For the text-containing cell, return its midpoint in [X, Y] coordinate format. 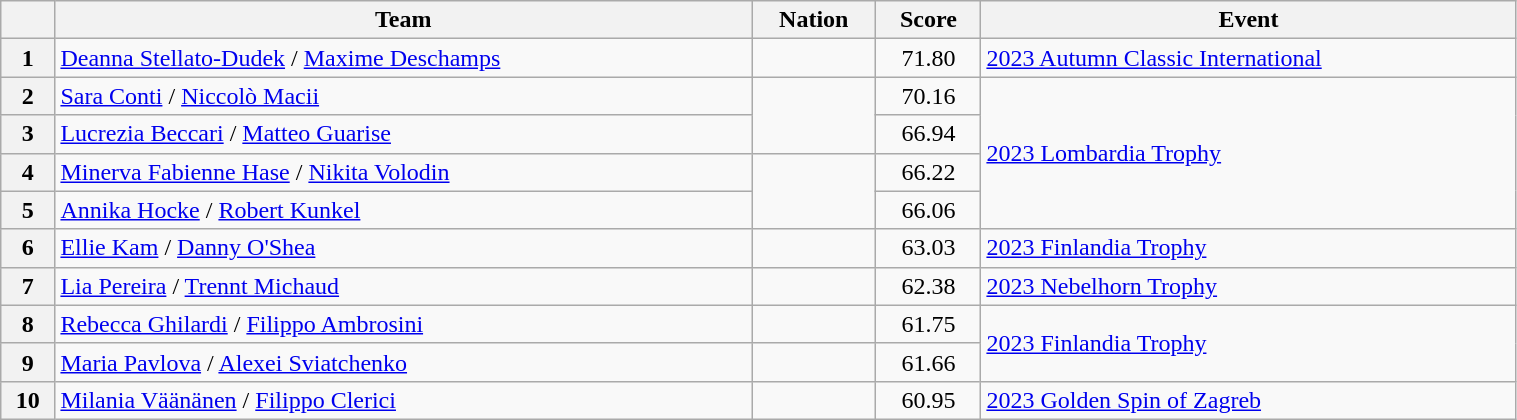
Team [404, 20]
Sara Conti / Niccolò Macii [404, 96]
10 [28, 400]
7 [28, 286]
Minerva Fabienne Hase / Nikita Volodin [404, 172]
Milania Väänänen / Filippo Clerici [404, 400]
2023 Autumn Classic International [1248, 58]
6 [28, 248]
1 [28, 58]
3 [28, 134]
66.06 [928, 210]
Score [928, 20]
63.03 [928, 248]
Ellie Kam / Danny O'Shea [404, 248]
61.75 [928, 324]
Maria Pavlova / Alexei Sviatchenko [404, 362]
60.95 [928, 400]
Annika Hocke / Robert Kunkel [404, 210]
66.22 [928, 172]
71.80 [928, 58]
2023 Golden Spin of Zagreb [1248, 400]
61.66 [928, 362]
Deanna Stellato-Dudek / Maxime Deschamps [404, 58]
Lia Pereira / Trennt Michaud [404, 286]
Lucrezia Beccari / Matteo Guarise [404, 134]
Event [1248, 20]
62.38 [928, 286]
Rebecca Ghilardi / Filippo Ambrosini [404, 324]
8 [28, 324]
4 [28, 172]
66.94 [928, 134]
2 [28, 96]
2023 Lombardia Trophy [1248, 153]
9 [28, 362]
Nation [814, 20]
2023 Nebelhorn Trophy [1248, 286]
70.16 [928, 96]
5 [28, 210]
